Search for the cell housing the specified text and yield its (x, y) center coordinate. 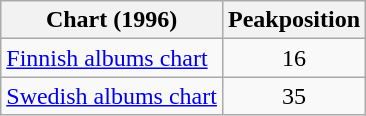
Peakposition (294, 20)
35 (294, 96)
Swedish albums chart (112, 96)
Finnish albums chart (112, 58)
Chart (1996) (112, 20)
16 (294, 58)
